Search for the cell housing the specified text and yield its (x, y) center coordinate. 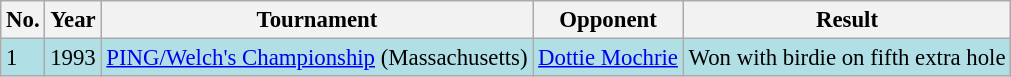
Won with birdie on fifth extra hole (847, 58)
Year (73, 20)
Opponent (608, 20)
1993 (73, 58)
No. (23, 20)
PING/Welch's Championship (Massachusetts) (317, 58)
Tournament (317, 20)
Dottie Mochrie (608, 58)
1 (23, 58)
Result (847, 20)
